Provide the [x, y] coordinate of the cell's center where the given text is located.  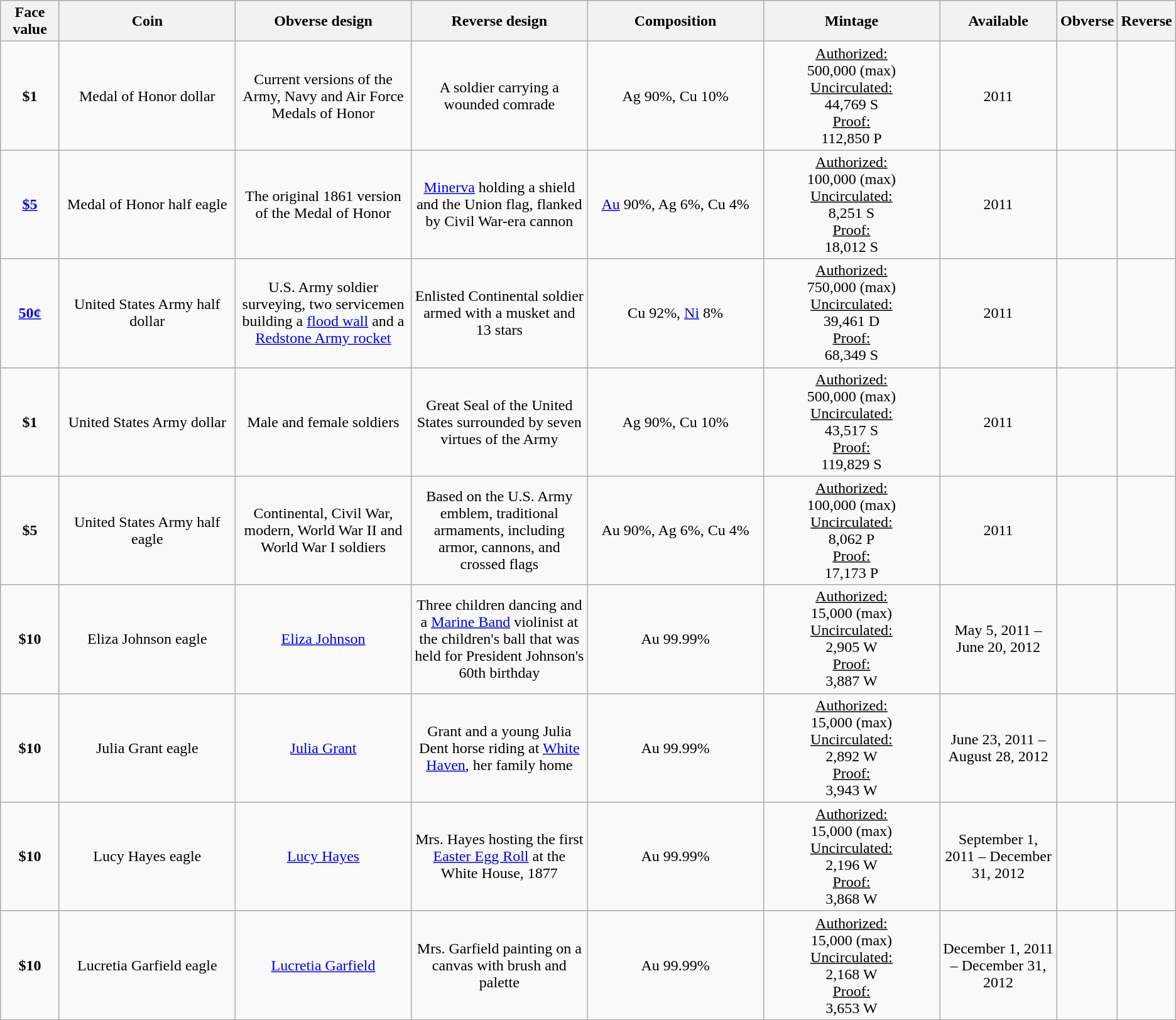
Mrs. Garfield painting on a canvas with brush and palette [499, 965]
Face value [30, 21]
Medal of Honor half eagle [147, 205]
Authorized:15,000 (max)Uncirculated:2,905 WProof:3,887 W [851, 639]
Based on the U.S. Army emblem, traditional armaments, including armor, cannons, and crossed flags [499, 530]
May 5, 2011 – June 20, 2012 [999, 639]
Authorized:500,000 (max)Uncirculated:44,769 SProof:112,850 P [851, 95]
Available [999, 21]
Coin [147, 21]
Current versions of the Army, Navy and Air Force Medals of Honor [323, 95]
Authorized:750,000 (max)Uncirculated:39,461 DProof:68,349 S [851, 313]
Reverse [1146, 21]
Julia Grant [323, 747]
United States Army dollar [147, 422]
Authorized:100,000 (max)Uncirculated:8,062 PProof:17,173 P [851, 530]
Minerva holding a shield and the Union flag, flanked by Civil War-era cannon [499, 205]
Mintage [851, 21]
Composition [675, 21]
U.S. Army soldier surveying, two servicemen building a flood wall and a Redstone Army rocket [323, 313]
Obverse design [323, 21]
Authorized:500,000 (max)Uncirculated:43,517 SProof:119,829 S [851, 422]
Eliza Johnson eagle [147, 639]
December 1, 2011 – December 31, 2012 [999, 965]
United States Army half dollar [147, 313]
Grant and a young Julia Dent horse riding at White Haven, her family home [499, 747]
Authorized:15,000 (max)Uncirculated:2,892 WProof:3,943 W [851, 747]
Authorized:100,000 (max)Uncirculated:8,251 SProof:18,012 S [851, 205]
Authorized:15,000 (max)Uncirculated:2,196 WProof:3,868 W [851, 857]
A soldier carrying a wounded comrade [499, 95]
Lucretia Garfield [323, 965]
Male and female soldiers [323, 422]
Medal of Honor dollar [147, 95]
September 1, 2011 – December 31, 2012 [999, 857]
Authorized:15,000 (max)Uncirculated:2,168 WProof:3,653 W [851, 965]
Continental, Civil War, modern, World War II and World War I soldiers [323, 530]
Lucy Hayes [323, 857]
Cu 92%, Ni 8% [675, 313]
The original 1861 version of the Medal of Honor [323, 205]
Obverse [1087, 21]
Great Seal of the United States surrounded by seven virtues of the Army [499, 422]
Three children dancing and a Marine Band violinist at the children's ball that was held for President Johnson's 60th birthday [499, 639]
Julia Grant eagle [147, 747]
Eliza Johnson [323, 639]
Mrs. Hayes hosting the first Easter Egg Roll at the White House, 1877 [499, 857]
United States Army half eagle [147, 530]
50¢ [30, 313]
Lucy Hayes eagle [147, 857]
Enlisted Continental soldier armed with a musket and 13 stars [499, 313]
June 23, 2011 – August 28, 2012 [999, 747]
Lucretia Garfield eagle [147, 965]
Reverse design [499, 21]
